Capture the cell that displays the provided text and extract its (X, Y) central coordinate. 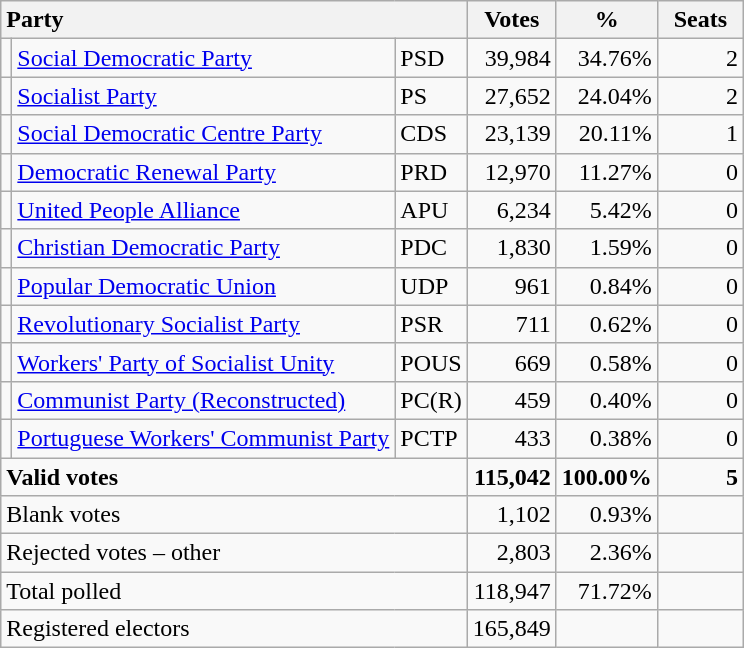
Registered electors (234, 629)
6,234 (512, 210)
Total polled (234, 591)
Social Democratic Party (204, 58)
Social Democratic Centre Party (204, 134)
Democratic Renewal Party (204, 172)
71.72% (606, 591)
Revolutionary Socialist Party (204, 324)
2,803 (512, 553)
961 (512, 286)
1.59% (606, 248)
459 (512, 400)
23,139 (512, 134)
0.84% (606, 286)
669 (512, 362)
PRD (431, 172)
Rejected votes – other (234, 553)
165,849 (512, 629)
1 (700, 134)
11.27% (606, 172)
PSD (431, 58)
Christian Democratic Party (204, 248)
118,947 (512, 591)
0.58% (606, 362)
20.11% (606, 134)
Popular Democratic Union (204, 286)
APU (431, 210)
Valid votes (234, 477)
United People Alliance (204, 210)
5.42% (606, 210)
39,984 (512, 58)
0.62% (606, 324)
2.36% (606, 553)
1,102 (512, 515)
CDS (431, 134)
% (606, 20)
Workers' Party of Socialist Unity (204, 362)
PCTP (431, 438)
5 (700, 477)
Blank votes (234, 515)
PSR (431, 324)
1,830 (512, 248)
27,652 (512, 96)
PC(R) (431, 400)
0.40% (606, 400)
Socialist Party (204, 96)
POUS (431, 362)
Seats (700, 20)
PDC (431, 248)
Party (234, 20)
UDP (431, 286)
24.04% (606, 96)
Communist Party (Reconstructed) (204, 400)
711 (512, 324)
12,970 (512, 172)
0.38% (606, 438)
34.76% (606, 58)
Portuguese Workers' Communist Party (204, 438)
PS (431, 96)
Votes (512, 20)
100.00% (606, 477)
0.93% (606, 515)
115,042 (512, 477)
433 (512, 438)
